Extract the (X, Y) coordinate from the center of the cell holding the provided text.  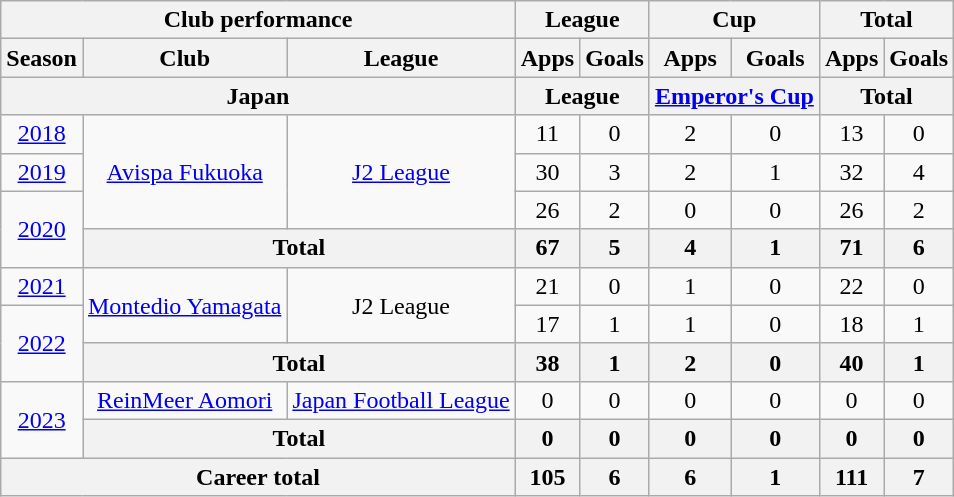
3 (615, 172)
18 (851, 324)
71 (851, 248)
32 (851, 172)
2019 (42, 172)
21 (547, 286)
40 (851, 362)
7 (919, 477)
Japan Football League (401, 400)
2021 (42, 286)
67 (547, 248)
30 (547, 172)
5 (615, 248)
Career total (258, 477)
105 (547, 477)
38 (547, 362)
Club performance (258, 20)
Season (42, 58)
Cup (734, 20)
2020 (42, 229)
2023 (42, 419)
Avispa Fukuoka (184, 172)
17 (547, 324)
2018 (42, 134)
22 (851, 286)
Japan (258, 96)
Montedio Yamagata (184, 305)
Club (184, 58)
ReinMeer Aomori (184, 400)
13 (851, 134)
Emperor's Cup (734, 96)
111 (851, 477)
2022 (42, 343)
11 (547, 134)
